Search for the cell housing the specified text and yield its (x, y) center coordinate. 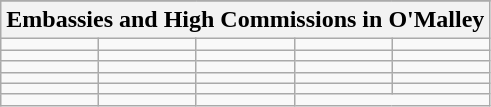
Embassies and High Commissions in O'Malley (246, 20)
